From the cell containing the given text, extract its center point as (x, y) coordinate. 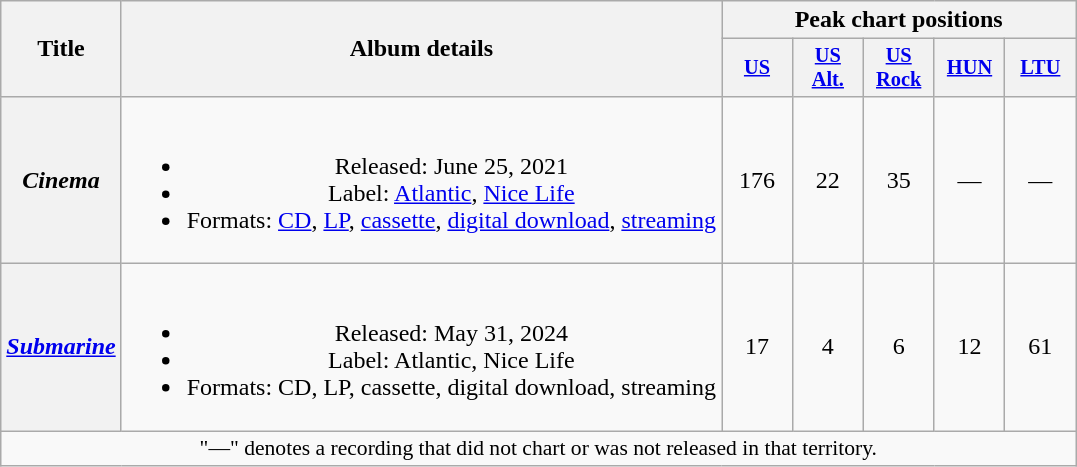
Peak chart positions (899, 20)
176 (758, 180)
"—" denotes a recording that did not chart or was not released in that territory. (538, 449)
35 (898, 180)
22 (828, 180)
Title (61, 49)
4 (828, 348)
USAlt. (828, 68)
12 (970, 348)
Submarine (61, 348)
Cinema (61, 180)
Released: May 31, 2024Label: Atlantic, Nice LifeFormats: CD, LP, cassette, digital download, streaming (421, 348)
USRock (898, 68)
HUN (970, 68)
61 (1040, 348)
Album details (421, 49)
6 (898, 348)
Released: June 25, 2021Label: Atlantic, Nice LifeFormats: CD, LP, cassette, digital download, streaming (421, 180)
US (758, 68)
17 (758, 348)
LTU (1040, 68)
